Extract the [X, Y] coordinate from the center of the cell holding the provided text.  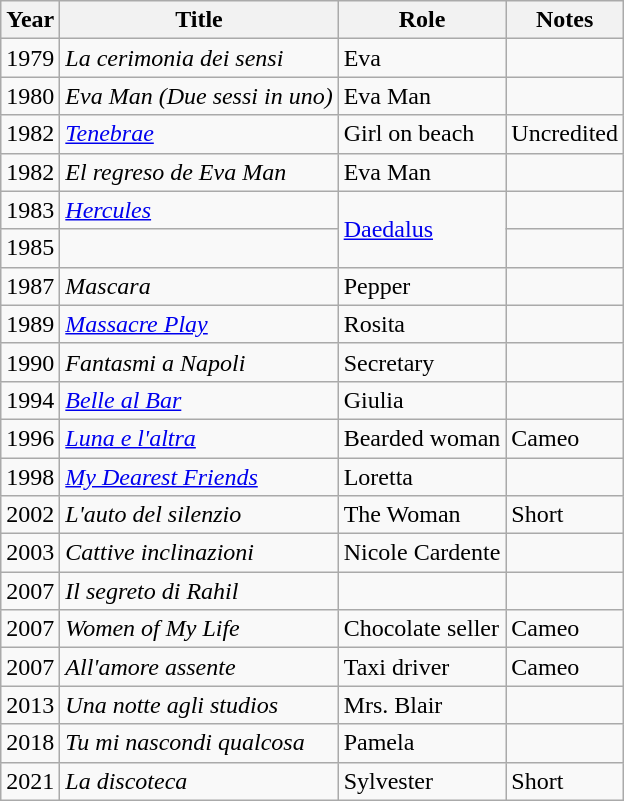
2013 [30, 705]
Title [199, 20]
Daedalus [422, 229]
1996 [30, 438]
Loretta [422, 477]
The Woman [422, 515]
Uncredited [565, 134]
Bearded woman [422, 438]
2018 [30, 743]
Eva Man (Due sessi in uno) [199, 96]
Taxi driver [422, 667]
1980 [30, 96]
1990 [30, 362]
1987 [30, 286]
Pamela [422, 743]
1979 [30, 58]
1998 [30, 477]
Mrs. Blair [422, 705]
Pepper [422, 286]
Una notte agli studios [199, 705]
1985 [30, 248]
Secretary [422, 362]
Rosita [422, 324]
Luna e l'altra [199, 438]
Eva [422, 58]
Mascara [199, 286]
Belle al Bar [199, 400]
1994 [30, 400]
2002 [30, 515]
Cattive inclinazioni [199, 553]
Massacre Play [199, 324]
Fantasmi a Napoli [199, 362]
2003 [30, 553]
Role [422, 20]
Nicole Cardente [422, 553]
Il segreto di Rahil [199, 591]
My Dearest Friends [199, 477]
Girl on beach [422, 134]
Year [30, 20]
La discoteca [199, 781]
Sylvester [422, 781]
El regreso de Eva Man [199, 172]
All'amore assente [199, 667]
L'auto del silenzio [199, 515]
Tu mi nascondi qualcosa [199, 743]
Hercules [199, 210]
Women of My Life [199, 629]
Giulia [422, 400]
2021 [30, 781]
Notes [565, 20]
Tenebrae [199, 134]
La cerimonia dei sensi [199, 58]
1983 [30, 210]
Chocolate seller [422, 629]
1989 [30, 324]
